Determine the [X, Y] coordinate at the center of the cell enclosing the given text.  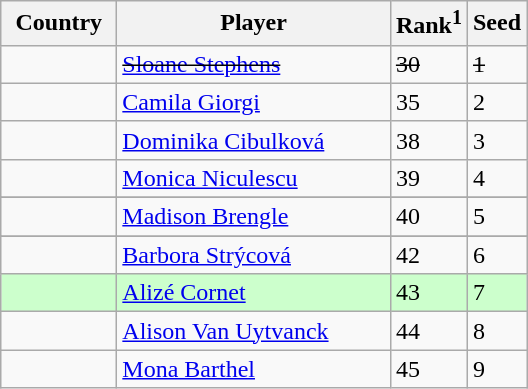
30 [428, 64]
9 [496, 369]
7 [496, 293]
Country [59, 24]
3 [496, 140]
1 [496, 64]
Sloane Stephens [254, 64]
Rank1 [428, 24]
39 [428, 178]
5 [496, 217]
42 [428, 255]
40 [428, 217]
45 [428, 369]
Madison Brengle [254, 217]
Monica Niculescu [254, 178]
Barbora Strýcová [254, 255]
44 [428, 331]
4 [496, 178]
Mona Barthel [254, 369]
Seed [496, 24]
2 [496, 102]
8 [496, 331]
Alizé Cornet [254, 293]
Dominika Cibulková [254, 140]
38 [428, 140]
Camila Giorgi [254, 102]
Alison Van Uytvanck [254, 331]
43 [428, 293]
Player [254, 24]
35 [428, 102]
6 [496, 255]
